Search for the cell housing the specified text and yield its (X, Y) center coordinate. 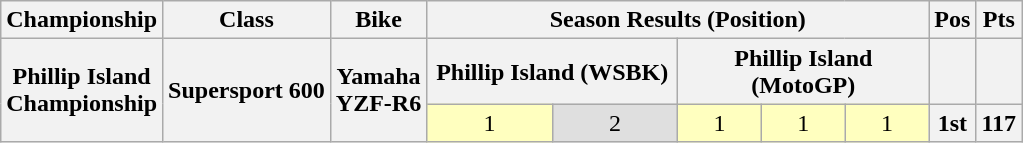
Supersport 600 (247, 90)
Season Results (Position) (678, 20)
Bike (378, 20)
Pts (999, 20)
Yamaha YZF-R6 (378, 90)
Phillip Island (WSBK) (552, 72)
Class (247, 20)
2 (615, 123)
Phillip Island Championship (82, 90)
Championship (82, 20)
Pos (952, 20)
1st (952, 123)
117 (999, 123)
Phillip Island (MotoGP) (804, 72)
